Return [X, Y] of the center of cell containing provided text 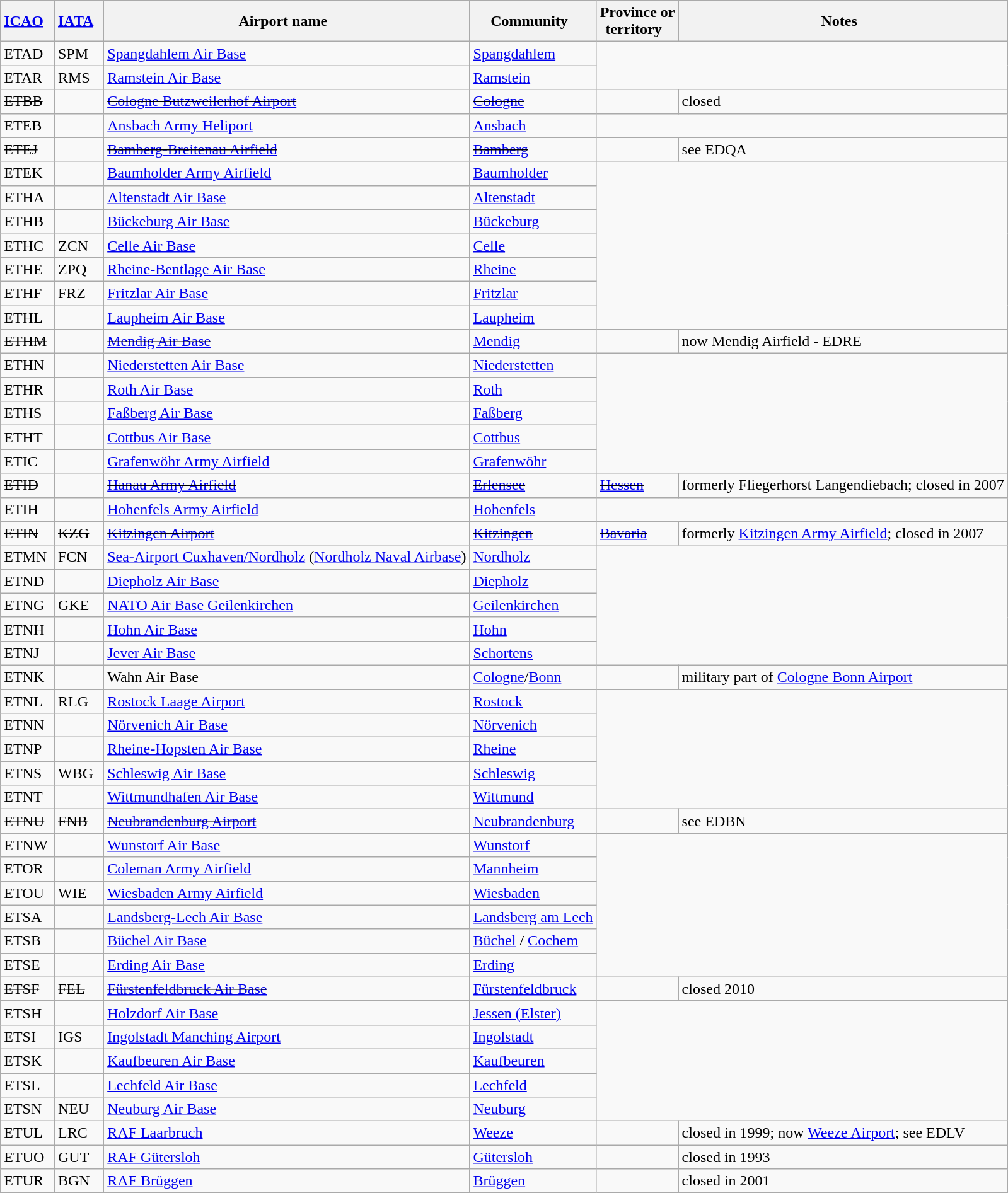
ETNW [28, 845]
Büchel Air Base [287, 941]
Ansbach [533, 125]
Nörvenich Air Base [287, 725]
Neuburg Air Base [287, 1109]
ETBB [28, 101]
Laupheim Air Base [287, 317]
FCN [79, 557]
ETSE [28, 965]
ETHA [28, 197]
Gütersloh [533, 1157]
Schleswig [533, 773]
Nordholz [533, 557]
ETHB [28, 221]
Holzdorf Air Base [287, 1013]
RLG [79, 701]
ETOR [28, 869]
Grafenwöhr [533, 461]
Bamberg [533, 149]
Hohn [533, 629]
ETNN [28, 725]
ETHC [28, 245]
Cologne [533, 101]
ETSA [28, 917]
RMS [79, 78]
see EDQA [843, 149]
Hohenfels Army Airfield [287, 509]
Jessen (Elster) [533, 1013]
Wahn Air Base [287, 677]
KZG [79, 533]
Landsberg am Lech [533, 917]
Wittmundhafen Air Base [287, 797]
Wittmund [533, 797]
Landsberg-Lech Air Base [287, 917]
Coleman Army Airfield [287, 869]
ETHN [28, 366]
Jever Air Base [287, 653]
Brüggen [533, 1181]
Cologne Butzweilerhof Airport [287, 101]
Altenstadt [533, 197]
Bamberg-Breitenau Airfield [287, 149]
ETSF [28, 989]
Neubrandenburg Airport [287, 821]
Niederstetten Air Base [287, 366]
Schortens [533, 653]
Bückeburg Air Base [287, 221]
ICAO [28, 21]
NATO Air Base Geilenkirchen [287, 605]
Weeze [533, 1133]
closed in 1999; now Weeze Airport; see EDLV [843, 1133]
Mannheim [533, 869]
IATA [79, 21]
ETUL [28, 1133]
Fritzlar Air Base [287, 293]
WBG [79, 773]
Cottbus Air Base [287, 437]
Roth [533, 389]
Rheine-Bentlage Air Base [287, 269]
Mendig Air Base [287, 342]
formerly Fliegerhorst Langendiebach; closed in 2007 [843, 485]
Rostock Laage Airport [287, 701]
Faßberg [533, 413]
Erding Air Base [287, 965]
ETHF [28, 293]
ETOU [28, 893]
Altenstadt Air Base [287, 197]
Bavaria [637, 533]
Lechfeld Air Base [287, 1085]
Ingolstadt [533, 1037]
formerly Kitzingen Army Airfield; closed in 2007 [843, 533]
Kitzingen [533, 533]
Fürstenfeldbruck Air Base [287, 989]
Sea-Airport Cuxhaven/Nordholz (Nordholz Naval Airbase) [287, 557]
ETMN [28, 557]
ETEJ [28, 149]
ETIN [28, 533]
military part of Cologne Bonn Airport [843, 677]
RAF Laarbruch [287, 1133]
Cologne/Bonn [533, 677]
Neubrandenburg [533, 821]
RAF Brüggen [287, 1181]
Ingolstadt Manching Airport [287, 1037]
Wiesbaden [533, 893]
ETNS [28, 773]
Hessen [637, 485]
Roth Air Base [287, 389]
Celle Air Base [287, 245]
ETNU [28, 821]
Fritzlar [533, 293]
Rheine-Hopsten Air Base [287, 749]
ETSI [28, 1037]
GKE [79, 605]
ETNH [28, 629]
Niederstetten [533, 366]
ETNJ [28, 653]
Airport name [287, 21]
see EDBN [843, 821]
now Mendig Airfield - EDRE [843, 342]
ETUO [28, 1157]
Hohn Air Base [287, 629]
Mendig [533, 342]
Diepholz [533, 581]
Fürstenfeldbruck [533, 989]
closed 2010 [843, 989]
closed in 2001 [843, 1181]
Diepholz Air Base [287, 581]
Spangdahlem Air Base [287, 54]
Celle [533, 245]
ETNG [28, 605]
Kaufbeuren Air Base [287, 1061]
RAF Gütersloh [287, 1157]
ZCN [79, 245]
Hohenfels [533, 509]
LRC [79, 1133]
ETHT [28, 437]
ETEB [28, 125]
Community [533, 21]
FRZ [79, 293]
ETHR [28, 389]
Province orterritory [637, 21]
Ramstein Air Base [287, 78]
Hanau Army Airfield [287, 485]
ETAD [28, 54]
Ramstein [533, 78]
IGS [79, 1037]
ETUR [28, 1181]
WIE [79, 893]
ETID [28, 485]
GUT [79, 1157]
ETSK [28, 1061]
Büchel / Cochem [533, 941]
Baumholder Army Airfield [287, 173]
ETIH [28, 509]
SPM [79, 54]
Faßberg Air Base [287, 413]
Laupheim [533, 317]
ETEK [28, 173]
Notes [843, 21]
ETHM [28, 342]
Wiesbaden Army Airfield [287, 893]
Lechfeld [533, 1085]
Wunstorf Air Base [287, 845]
ETSN [28, 1109]
ETIC [28, 461]
Kaufbeuren [533, 1061]
Nörvenich [533, 725]
Neuburg [533, 1109]
Spangdahlem [533, 54]
ZPQ [79, 269]
FNB [79, 821]
ETHE [28, 269]
ETND [28, 581]
ETAR [28, 78]
closed [843, 101]
Kitzingen Airport [287, 533]
ETSB [28, 941]
ETSH [28, 1013]
NEU [79, 1109]
ETSL [28, 1085]
Ansbach Army Heliport [287, 125]
ETNL [28, 701]
Geilenkirchen [533, 605]
Schleswig Air Base [287, 773]
Rostock [533, 701]
Grafenwöhr Army Airfield [287, 461]
ETNP [28, 749]
ETHS [28, 413]
Erlensee [533, 485]
FEL [79, 989]
Erding [533, 965]
Bückeburg [533, 221]
ETNT [28, 797]
Cottbus [533, 437]
BGN [79, 1181]
closed in 1993 [843, 1157]
ETNK [28, 677]
ETHL [28, 317]
Wunstorf [533, 845]
Baumholder [533, 173]
